Scan for the cell matching the given text and deliver its (X, Y) coordinate at center. 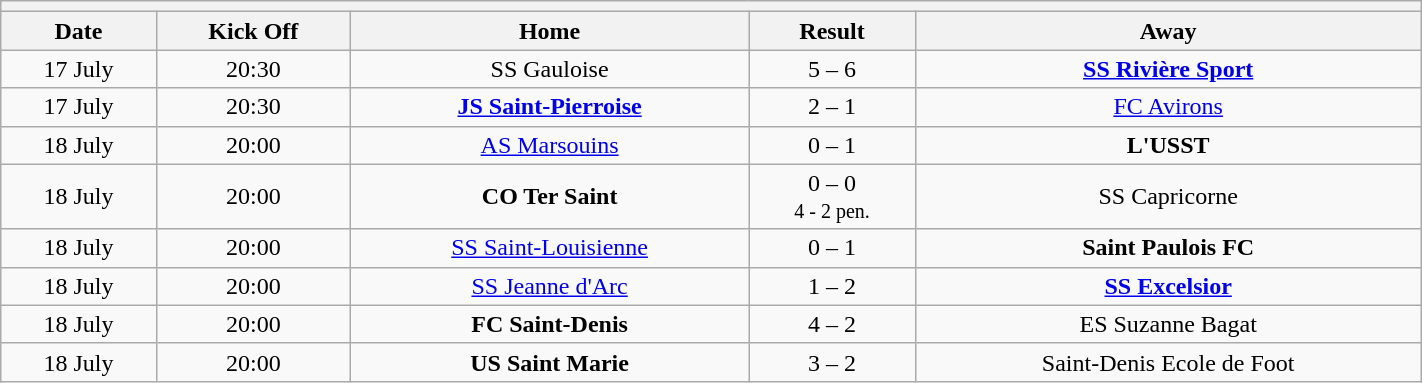
CO Ter Saint (550, 196)
4 – 2 (832, 324)
Kick Off (253, 31)
3 – 2 (832, 362)
SS Gauloise (550, 69)
ES Suzanne Bagat (1168, 324)
0 – 0 4 - 2 pen. (832, 196)
FC Saint-Denis (550, 324)
Saint Paulois FC (1168, 248)
SS Jeanne d'Arc (550, 286)
SS Capricorne (1168, 196)
L'USST (1168, 145)
1 – 2 (832, 286)
SS Excelsior (1168, 286)
SS Saint-Louisienne (550, 248)
Result (832, 31)
Home (550, 31)
US Saint Marie (550, 362)
FC Avirons (1168, 107)
Away (1168, 31)
2 – 1 (832, 107)
5 – 6 (832, 69)
JS Saint-Pierroise (550, 107)
Date (79, 31)
Saint-Denis Ecole de Foot (1168, 362)
AS Marsouins (550, 145)
SS Rivière Sport (1168, 69)
